Identify which cell holds the provided text, then report its (x, y) central coordinate. 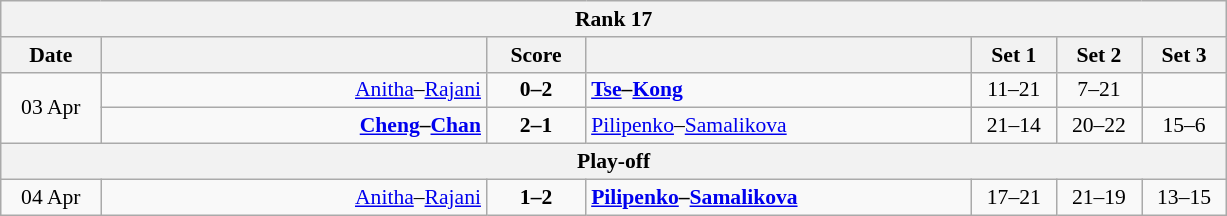
Set 3 (1184, 55)
Cheng–Chan (294, 126)
20–22 (1098, 126)
1–2 (536, 197)
11–21 (1014, 90)
Date (51, 55)
04 Apr (51, 197)
Tse–Kong (778, 90)
Set 2 (1098, 55)
2–1 (536, 126)
7–21 (1098, 90)
03 Apr (51, 108)
0–2 (536, 90)
17–21 (1014, 197)
21–14 (1014, 126)
Score (536, 55)
13–15 (1184, 197)
15–6 (1184, 126)
21–19 (1098, 197)
Rank 17 (614, 19)
Play-off (614, 162)
Set 1 (1014, 55)
